Determine the [x, y] coordinate at the center of the cell enclosing the given text.  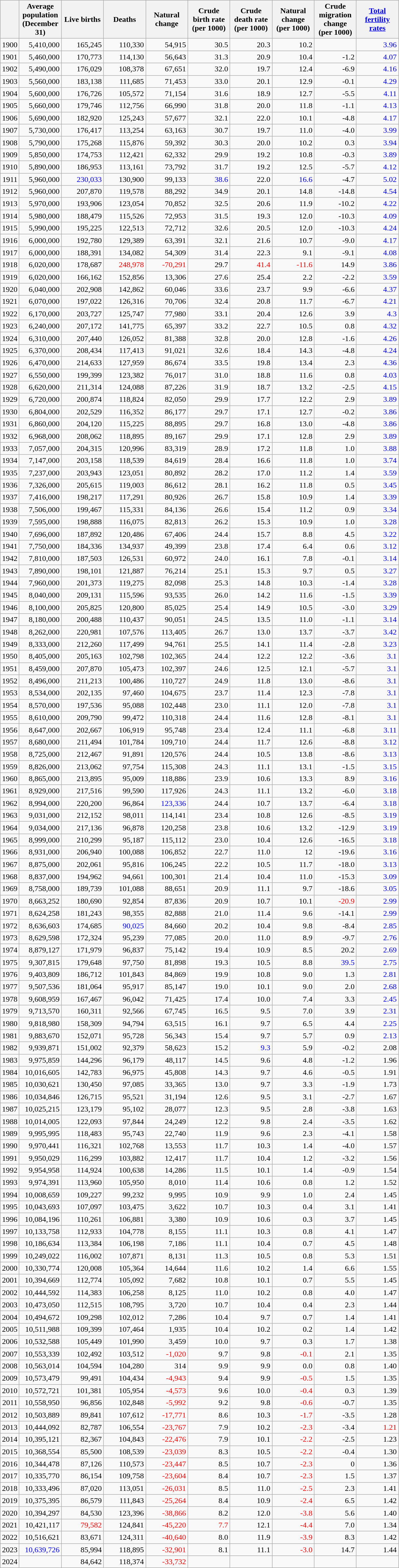
3,622 [167, 1207]
110,437 [125, 620]
107,097 [82, 1207]
5,560,000 [41, 81]
9,034,000 [41, 828]
95,088 [125, 705]
174,753 [82, 155]
205,163 [82, 656]
114,383 [82, 1293]
1932 [10, 436]
106,245 [167, 864]
85,994 [82, 1550]
9,995 [167, 1195]
9.2 [209, 1403]
106,198 [125, 1244]
11.3 [209, 1256]
2.2 [293, 277]
-38,866 [167, 1513]
4.26 [377, 338]
8,333,000 [41, 644]
1903 [10, 81]
3.7 [335, 1219]
1935 [10, 473]
75,142 [167, 950]
118,886 [167, 779]
174,685 [82, 925]
1997 [10, 1231]
202,135 [82, 693]
5,660,000 [41, 106]
8,865,000 [41, 779]
8,994,000 [41, 803]
8,826,000 [41, 767]
-25,264 [167, 1500]
10,043,693 [41, 1207]
-3.6 [335, 656]
24.5 [209, 620]
204,315 [82, 448]
-3.9 [293, 1537]
7,147,000 [41, 461]
33.2 [209, 326]
2016 [10, 1464]
7.7 [209, 1525]
-70,291 [167, 265]
5,890,000 [41, 167]
59,392 [167, 142]
105,092 [125, 1280]
1975 [10, 962]
-1,020 [167, 1354]
24.0 [209, 558]
125,747 [125, 314]
186,712 [82, 975]
88,651 [167, 889]
113,960 [82, 1183]
152,856 [125, 277]
25.3 [209, 583]
20.6 [251, 204]
95,187 [125, 840]
24.6 [209, 669]
117,926 [167, 791]
65,397 [167, 326]
56,343 [167, 1036]
113,384 [82, 1244]
120,008 [82, 1268]
9,031,000 [41, 816]
211,213 [82, 681]
1927 [10, 375]
1924 [10, 338]
1954 [10, 705]
7,595,000 [41, 522]
-3.7 [335, 632]
8,629,598 [41, 938]
1.55 [377, 1268]
158,309 [82, 1023]
4.15 [377, 387]
1961 [10, 791]
86,177 [167, 412]
10,572,721 [41, 1391]
7,682 [167, 1280]
5,990,000 [41, 228]
31.6 [209, 94]
80,926 [167, 497]
0.0 [293, 1366]
-0.6 [293, 1403]
114,141 [167, 816]
24.9 [209, 681]
95,521 [125, 1097]
202,529 [82, 412]
1992 [10, 1170]
1980 [10, 1023]
Crude death rate (per 1000) [251, 19]
63,515 [167, 1023]
77,085 [167, 938]
1.21 [377, 1427]
115,596 [125, 595]
1.30 [377, 1452]
118,824 [125, 400]
-9.1 [335, 253]
76,214 [167, 571]
199,467 [82, 509]
8.1 [209, 1550]
99,472 [125, 717]
5.3 [335, 1256]
1912 [10, 192]
97,750 [125, 962]
2.25 [377, 1023]
2.85 [377, 925]
167,467 [82, 999]
101,784 [125, 742]
3.88 [377, 448]
101,843 [125, 975]
217,136 [82, 828]
211,314 [82, 387]
23.9 [209, 779]
5,690,000 [41, 118]
-6.8 [335, 730]
123,382 [125, 375]
1.96 [377, 1060]
198,217 [82, 497]
18.9 [251, 94]
1,935 [167, 1329]
209,131 [82, 595]
1923 [10, 326]
13.3 [293, 779]
8,875,000 [41, 864]
104,434 [125, 1378]
101,381 [82, 1391]
194,962 [82, 877]
123,054 [125, 204]
2006 [10, 1341]
210,299 [82, 840]
9.1 [293, 253]
84,530 [82, 1513]
-4.7 [335, 179]
8,931,000 [41, 852]
1990 [10, 1146]
1910 [10, 167]
4.8 [293, 1060]
4.32 [377, 326]
1904 [10, 94]
105,473 [125, 669]
111,843 [125, 1500]
1945 [10, 595]
118,483 [82, 1133]
2.1 [335, 1354]
1973 [10, 938]
12.9 [293, 81]
108,378 [125, 69]
123,179 [82, 1109]
54,915 [167, 45]
10,084,196 [41, 1219]
1942 [10, 558]
-4.1 [335, 1133]
-1.7 [293, 1415]
206,940 [82, 852]
217,516 [82, 791]
20.5 [251, 228]
126,531 [125, 558]
4.08 [377, 253]
88,895 [167, 424]
2.81 [377, 975]
-16.5 [335, 840]
1979 [10, 1011]
72,712 [167, 228]
91,021 [167, 350]
113,405 [167, 632]
99,491 [82, 1378]
2.13 [377, 1036]
4.22 [377, 204]
31.9 [209, 387]
1972 [10, 925]
1.36 [377, 1464]
2.76 [377, 938]
9,970,441 [41, 1146]
82,813 [167, 522]
200,874 [82, 400]
3.15 [377, 767]
14.5 [209, 1060]
10,532,588 [41, 1341]
4.11 [377, 94]
120,486 [125, 534]
4.6 [293, 1072]
8,680,000 [41, 742]
-6.6 [335, 289]
Natural change (per 1000) [293, 19]
1913 [10, 204]
6,550,000 [41, 375]
1996 [10, 1219]
1995 [10, 1207]
73,792 [167, 167]
111,685 [125, 81]
1.57 [377, 1146]
115,308 [167, 767]
13,306 [167, 277]
10,016,605 [41, 1072]
7,286 [167, 1317]
-10.2 [335, 204]
7,186 [167, 1244]
176,029 [82, 69]
6,170,000 [41, 314]
193,906 [82, 204]
98,011 [125, 816]
102,848 [125, 1403]
1.38 [377, 1341]
5.7 [293, 1036]
102,448 [167, 705]
208,434 [82, 350]
16.5 [209, 1011]
203,727 [82, 314]
186,953 [82, 167]
118,539 [125, 461]
9,883,670 [41, 1036]
1986 [10, 1097]
99,590 [125, 791]
7,416,000 [41, 497]
1957 [10, 742]
184,336 [82, 546]
2012 [10, 1415]
-0.7 [335, 1403]
141,775 [125, 326]
1987 [10, 1109]
106,554 [125, 1427]
83,319 [167, 448]
57,677 [167, 118]
84,660 [167, 925]
2014 [10, 1439]
212,260 [82, 644]
-6.4 [335, 803]
9.4 [209, 1378]
1976 [10, 975]
10,034,846 [41, 1097]
-33,732 [167, 1562]
17.7 [251, 400]
201,373 [82, 583]
115,112 [167, 840]
1.91 [377, 1072]
83,671 [82, 1537]
30.7 [209, 130]
124,841 [125, 1525]
81,388 [167, 338]
124,311 [125, 1537]
92,854 [125, 901]
17.2 [251, 448]
4.0 [335, 1293]
106,258 [125, 1293]
Crude birth rate (per 1000) [209, 19]
10,503,889 [41, 1415]
5,850,000 [41, 155]
10,335,770 [41, 1476]
-6.7 [335, 302]
33.6 [209, 289]
109,758 [125, 1476]
203,158 [82, 461]
1968 [10, 877]
-2.7 [335, 1097]
-12.9 [335, 828]
115,225 [125, 424]
10,249,022 [41, 1256]
9,307,815 [41, 962]
1955 [10, 717]
8,999,000 [41, 840]
3.94 [377, 142]
134,937 [125, 546]
2002 [10, 1293]
1.37 [377, 1476]
6,070,000 [41, 302]
101,990 [125, 1341]
1977 [10, 987]
10,344,478 [41, 1464]
188,479 [82, 216]
71,425 [167, 999]
195,225 [82, 228]
10,186,634 [41, 1244]
1953 [10, 693]
6,240,000 [41, 326]
-23,604 [167, 1476]
130,900 [125, 179]
9,608,959 [41, 999]
13.8 [293, 754]
94,761 [167, 644]
8,262,000 [41, 632]
115,331 [125, 509]
4.3 [377, 314]
119,275 [125, 583]
-23,767 [167, 1427]
6,968,000 [41, 436]
1970 [10, 901]
125,243 [125, 118]
3.05 [377, 889]
87,020 [82, 1488]
-2.4 [293, 1500]
95,743 [125, 1133]
33.5 [209, 363]
0.6 [335, 546]
87,126 [82, 1464]
15.7 [251, 534]
1938 [10, 509]
20.3 [251, 45]
202,061 [82, 864]
90,025 [125, 925]
1944 [10, 583]
116,299 [82, 1158]
126,715 [82, 1097]
7,506,000 [41, 509]
4.16 [377, 69]
108,795 [125, 1305]
81,898 [167, 962]
2.0 [335, 987]
3.23 [377, 644]
2018 [10, 1488]
94,794 [125, 1023]
207,172 [82, 326]
1964 [10, 828]
31.8 [209, 106]
7.4 [293, 999]
15.2 [209, 1048]
3.27 [377, 571]
105,449 [82, 1341]
31.7 [209, 167]
2009 [10, 1378]
1939 [10, 522]
104,280 [125, 1366]
18.7 [251, 387]
-20.9 [335, 901]
9,995,995 [41, 1133]
-5.5 [335, 94]
95,816 [125, 864]
123,336 [167, 803]
1925 [10, 350]
4.29 [377, 81]
3,380 [167, 1219]
1.54 [377, 1170]
213,062 [82, 767]
2013 [10, 1427]
90,051 [167, 620]
3.99 [377, 130]
80,892 [167, 473]
Average population (December 31) [41, 19]
-17,771 [167, 1415]
10,473,050 [41, 1305]
-6.0 [335, 791]
314 [167, 1366]
9,507,536 [41, 987]
3.96 [377, 45]
200,488 [82, 620]
102,798 [125, 656]
103,882 [125, 1158]
202,667 [82, 730]
32.0 [209, 69]
8,929,000 [41, 791]
1994 [10, 1195]
1911 [10, 179]
214,633 [82, 363]
104,675 [167, 693]
-14.8 [335, 192]
7,890,000 [41, 571]
180,690 [82, 901]
175,268 [82, 142]
34.9 [209, 192]
197,536 [82, 705]
10,494,672 [41, 1317]
2017 [10, 1476]
208,062 [82, 436]
2008 [10, 1366]
100,638 [125, 1170]
9.3 [251, 1048]
112,756 [125, 106]
123,396 [125, 1513]
12,417 [167, 1158]
-1.6 [335, 338]
1901 [10, 57]
10,395,121 [41, 1439]
28.2 [209, 473]
28.1 [209, 485]
1962 [10, 803]
33,365 [167, 1085]
2020 [10, 1513]
8.0 [209, 1537]
178,687 [82, 265]
82,098 [167, 583]
82,787 [82, 1427]
1966 [10, 852]
189,739 [82, 889]
5.02 [377, 179]
1907 [10, 130]
116,002 [82, 1256]
31,194 [167, 1097]
107,612 [125, 1415]
96,878 [125, 828]
30.3 [209, 142]
1952 [10, 681]
209,790 [82, 717]
104,594 [82, 1366]
97,085 [125, 1085]
96,975 [125, 1072]
100,301 [167, 877]
3.22 [377, 534]
96,856 [82, 1403]
113,161 [125, 167]
1981 [10, 1036]
Deaths [125, 19]
101,088 [125, 889]
0.2 [293, 1329]
202,908 [82, 289]
3,459 [167, 1341]
4.09 [377, 216]
19.8 [251, 363]
60,972 [167, 558]
72,953 [167, 216]
197,022 [82, 302]
39.5 [335, 962]
10,394,669 [41, 1280]
1959 [10, 767]
9,974,391 [41, 1183]
102,397 [167, 669]
103,512 [125, 1354]
71,453 [167, 81]
8.6 [209, 1415]
172,324 [82, 938]
-11.6 [293, 265]
107,464 [125, 1329]
33.0 [209, 81]
120,258 [167, 828]
2000 [10, 1268]
170,773 [82, 57]
1905 [10, 106]
14.7 [335, 1550]
108,539 [125, 1452]
7,960,000 [41, 583]
1918 [10, 265]
86,674 [167, 363]
1978 [10, 999]
96,179 [125, 1060]
171,979 [82, 950]
166,162 [82, 277]
220,981 [82, 632]
110,573 [125, 1464]
2004 [10, 1317]
10,008,659 [41, 1195]
2.45 [377, 999]
100,486 [125, 681]
84,136 [167, 509]
1.73 [377, 1085]
14,644 [167, 1268]
7,750,000 [41, 546]
8,663,252 [41, 901]
1915 [10, 228]
109,227 [82, 1195]
32.5 [209, 204]
6.6 [335, 1268]
-5,992 [167, 1403]
122,513 [125, 228]
10,511,988 [41, 1329]
22.3 [251, 253]
-4,573 [167, 1391]
8,837,000 [41, 877]
-3.2 [335, 1158]
117,499 [125, 644]
110,261 [82, 1219]
112,933 [82, 1231]
1.23 [377, 1439]
95,009 [125, 779]
188,391 [82, 253]
10,444,092 [41, 1427]
26.0 [209, 595]
0 [335, 1464]
1937 [10, 497]
22,740 [167, 1133]
142,783 [82, 1072]
77,980 [167, 314]
17.0 [251, 473]
107,576 [125, 632]
179,648 [82, 962]
115,526 [125, 216]
Natural change [167, 19]
84,619 [167, 461]
86,154 [82, 1476]
1931 [10, 424]
67,651 [167, 69]
1989 [10, 1133]
100,088 [125, 852]
84,869 [167, 975]
13.4 [293, 363]
5,970,000 [41, 204]
1928 [10, 387]
16.8 [251, 424]
Crude migration change (per 1000) [335, 19]
187,503 [82, 558]
5.5 [335, 1280]
70,706 [167, 302]
4.03 [377, 375]
105,950 [125, 1183]
165,245 [82, 45]
9,950,029 [41, 1158]
66,990 [167, 106]
205,615 [82, 485]
120,996 [125, 448]
8,610,000 [41, 717]
1969 [10, 889]
32.8 [209, 338]
96,042 [125, 999]
-19.6 [335, 852]
1985 [10, 1085]
10,330,774 [41, 1268]
3.09 [377, 877]
95,748 [167, 730]
105,364 [125, 1268]
26.2 [209, 522]
31.0 [209, 375]
63,391 [167, 240]
1933 [10, 448]
1.52 [377, 1183]
10,558,950 [41, 1403]
-32,901 [167, 1550]
87,226 [167, 387]
176,726 [82, 94]
8,459,000 [41, 669]
1.28 [377, 1415]
-40,640 [167, 1537]
106,852 [167, 852]
1908 [10, 142]
82,888 [167, 913]
-9.0 [335, 240]
8,405,000 [41, 656]
6,720,000 [41, 400]
113,254 [125, 130]
28,077 [167, 1109]
142,862 [125, 289]
8,131 [167, 1256]
79,582 [82, 1525]
102,768 [125, 1146]
89,167 [167, 436]
3.74 [377, 461]
1.3 [335, 975]
199,399 [82, 375]
-3.4 [335, 1427]
49,399 [167, 546]
116,352 [125, 412]
31.5 [209, 216]
1967 [10, 864]
9,954,958 [41, 1170]
8,100,000 [41, 608]
86,612 [167, 485]
97,754 [125, 767]
7,237,000 [41, 473]
183,138 [82, 81]
20.8 [251, 302]
109,298 [82, 1317]
104,843 [125, 1439]
18.4 [251, 350]
4.36 [377, 363]
11.5 [209, 1170]
129,389 [125, 240]
213,895 [82, 779]
67,406 [167, 534]
116,075 [125, 522]
-2.8 [335, 644]
5,600,000 [41, 94]
10,025,215 [41, 1109]
1916 [10, 240]
89,841 [82, 1415]
82,050 [167, 400]
2022 [10, 1537]
26.6 [209, 509]
7,810,000 [41, 558]
181,243 [82, 913]
152,071 [82, 1036]
60,046 [167, 289]
21.0 [209, 913]
1991 [10, 1158]
204,120 [82, 424]
10,563,014 [41, 1366]
1902 [10, 69]
121,887 [125, 571]
106,881 [125, 1219]
220,200 [82, 803]
2011 [10, 1403]
1922 [10, 314]
126,052 [125, 338]
10,030,621 [41, 1085]
9,939,871 [41, 1048]
8,570,000 [41, 705]
-14.1 [335, 913]
176,417 [82, 130]
-23,447 [167, 1464]
67,745 [167, 1011]
1984 [10, 1072]
181,064 [82, 987]
1949 [10, 644]
85,500 [82, 1452]
91,891 [125, 754]
109,710 [167, 742]
2010 [10, 1391]
198,101 [82, 571]
3.29 [377, 608]
1950 [10, 656]
8,496,000 [41, 681]
5.9 [293, 1048]
115,876 [125, 142]
18.8 [251, 375]
198,888 [82, 522]
107,871 [125, 1256]
16.2 [251, 485]
-8.4 [335, 925]
5,410,000 [41, 45]
22.2 [209, 864]
-1.9 [335, 1085]
109,399 [82, 1329]
2005 [10, 1329]
7,326,000 [41, 485]
-18.6 [335, 889]
144,296 [82, 1060]
2.75 [377, 962]
87,836 [167, 901]
95,728 [125, 1036]
2024 [10, 1562]
-8.1 [335, 717]
105,572 [125, 94]
127,959 [125, 363]
99,232 [125, 1195]
1982 [10, 1048]
13,553 [167, 1146]
1.39 [377, 1391]
84,642 [82, 1562]
110,727 [167, 681]
10,553,339 [41, 1354]
1909 [10, 155]
-4,943 [167, 1378]
1940 [10, 534]
2003 [10, 1305]
54,309 [167, 253]
45,808 [167, 1072]
8,879,127 [41, 950]
2001 [10, 1280]
8,125 [167, 1293]
1920 [10, 289]
1971 [10, 913]
3,720 [167, 1305]
116,321 [82, 1146]
10,394,297 [41, 1513]
1946 [10, 608]
10,368,554 [41, 1452]
10,014,005 [41, 1121]
96,837 [125, 950]
2.68 [377, 987]
4.54 [377, 192]
15.8 [251, 497]
134,082 [125, 253]
38.6 [209, 179]
6,620,000 [41, 387]
1.48 [377, 1244]
112,774 [82, 1280]
102,012 [125, 1317]
3.45 [377, 485]
8,725,000 [41, 754]
1921 [10, 302]
33.1 [209, 314]
212,152 [82, 816]
1.51 [377, 1256]
1914 [10, 216]
1.63 [377, 1109]
-4.4 [293, 1525]
21.6 [251, 240]
230,033 [82, 179]
1.56 [377, 1158]
248,978 [125, 265]
110,318 [167, 717]
99,133 [167, 179]
102,365 [167, 656]
10,333,496 [41, 1488]
8,534,000 [41, 693]
151,002 [82, 1048]
1999 [10, 1256]
-18.0 [335, 864]
-0.3 [335, 155]
-8.5 [335, 816]
1934 [10, 461]
1948 [10, 632]
118,374 [125, 1562]
6,370,000 [41, 350]
117,413 [125, 350]
1.34 [377, 1525]
4.07 [377, 57]
62,332 [167, 155]
25.5 [209, 644]
6.4 [293, 546]
3.34 [377, 509]
10,573,479 [41, 1378]
160,311 [82, 1011]
1.67 [377, 1097]
1919 [10, 277]
3.11 [377, 730]
8,624,258 [41, 913]
1958 [10, 754]
2.31 [377, 1011]
4.21 [377, 302]
6,310,000 [41, 338]
21.4 [209, 877]
211,494 [82, 742]
1993 [10, 1183]
103,475 [125, 1207]
205,825 [82, 608]
8,758,000 [41, 889]
1906 [10, 118]
92,379 [125, 1048]
4.13 [377, 106]
96,864 [125, 803]
85,147 [167, 987]
182,920 [82, 118]
179,746 [82, 106]
19.9 [209, 975]
-15.3 [335, 877]
1998 [10, 1244]
124,088 [125, 387]
119,578 [125, 192]
4.37 [377, 289]
105,954 [125, 1391]
97,460 [125, 693]
-45,220 [167, 1525]
98,355 [125, 913]
93,535 [167, 595]
2.69 [377, 950]
32.4 [209, 302]
Live births [82, 19]
2.08 [377, 1048]
207,440 [82, 338]
102,492 [82, 1354]
-0.9 [335, 1170]
92,566 [125, 1011]
114,924 [82, 1170]
5.6 [335, 1513]
112,421 [125, 155]
6,470,000 [41, 363]
13.5 [251, 620]
13.1 [293, 767]
10,421,117 [41, 1525]
1930 [10, 412]
8,180,000 [41, 620]
8,040,000 [41, 595]
6,040,000 [41, 289]
76,017 [167, 375]
48,117 [167, 1060]
10,133,758 [41, 1231]
1936 [10, 485]
114,130 [125, 57]
5,490,000 [41, 69]
94,661 [125, 877]
-23,039 [167, 1452]
58,623 [167, 1048]
1988 [10, 1121]
7.8 [293, 558]
130,450 [82, 1085]
27.6 [209, 277]
14,286 [167, 1170]
2.8 [293, 1109]
4.1 [335, 1231]
212,467 [82, 754]
8,647,000 [41, 730]
126,316 [125, 302]
-8.8 [335, 742]
14.1 [251, 644]
203,943 [82, 473]
106,919 [125, 730]
1900 [10, 45]
1.62 [377, 1121]
7,696,000 [41, 534]
-22,476 [167, 1439]
31.3 [209, 57]
1.7 [335, 1341]
95,102 [125, 1109]
-26,031 [167, 1488]
-9.7 [335, 938]
9,713,570 [41, 1011]
28.9 [209, 448]
20.4 [251, 314]
1965 [10, 840]
5,980,000 [41, 216]
24,249 [167, 1121]
117,291 [125, 497]
5,790,000 [41, 142]
-6.9 [335, 69]
1926 [10, 363]
28.4 [209, 461]
-1.4 [335, 583]
10,516,621 [41, 1537]
88,292 [167, 192]
7,057,000 [41, 448]
104,778 [125, 1231]
110,330 [125, 45]
1943 [10, 571]
1963 [10, 816]
1.58 [377, 1133]
1974 [10, 950]
112,515 [82, 1305]
4.12 [377, 167]
1947 [10, 620]
12 [293, 852]
6,860,000 [41, 424]
1917 [10, 253]
10,444,592 [41, 1293]
9,403,809 [41, 975]
1951 [10, 669]
8,155 [167, 1231]
113,051 [125, 1488]
70,852 [167, 204]
1929 [10, 400]
1941 [10, 546]
85,025 [167, 608]
120,800 [125, 608]
71,154 [167, 94]
2023 [10, 1550]
30.5 [209, 45]
63,163 [167, 130]
25.1 [209, 571]
19.0 [209, 987]
31.4 [209, 253]
8,636,603 [41, 925]
41.4 [251, 265]
187,892 [82, 534]
3.42 [377, 632]
1960 [10, 779]
6,804,000 [41, 412]
4.4 [335, 1023]
2019 [10, 1500]
8.2 [209, 1513]
9,975,859 [41, 1060]
8,010 [167, 1183]
10,639,726 [41, 1550]
97,844 [125, 1121]
Total fertility rates [377, 19]
9,818,980 [41, 1023]
95,917 [125, 987]
1956 [10, 730]
19.4 [209, 950]
119,003 [125, 485]
192,780 [82, 240]
1983 [10, 1060]
123,051 [125, 473]
2015 [10, 1452]
86,579 [82, 1500]
122,093 [82, 1121]
14.2 [251, 595]
56,643 [167, 57]
5,460,000 [41, 57]
2007 [10, 1354]
10,375,395 [41, 1500]
82,367 [82, 1439]
5,730,000 [41, 130]
2021 [10, 1525]
95,239 [125, 938]
120,576 [167, 754]
